Return the [x, y] coordinate for the center point of the cell that contains the specified text.  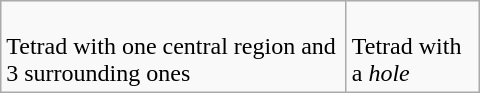
Tetrad with one central region and 3 surrounding ones [174, 47]
Tetrad with a hole [412, 47]
